Find where the given text appears and provide that cell's center as (x, y) coordinate. 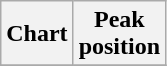
Chart (37, 34)
Peakposition (119, 34)
